For the text-containing cell, return its midpoint in [x, y] coordinate format. 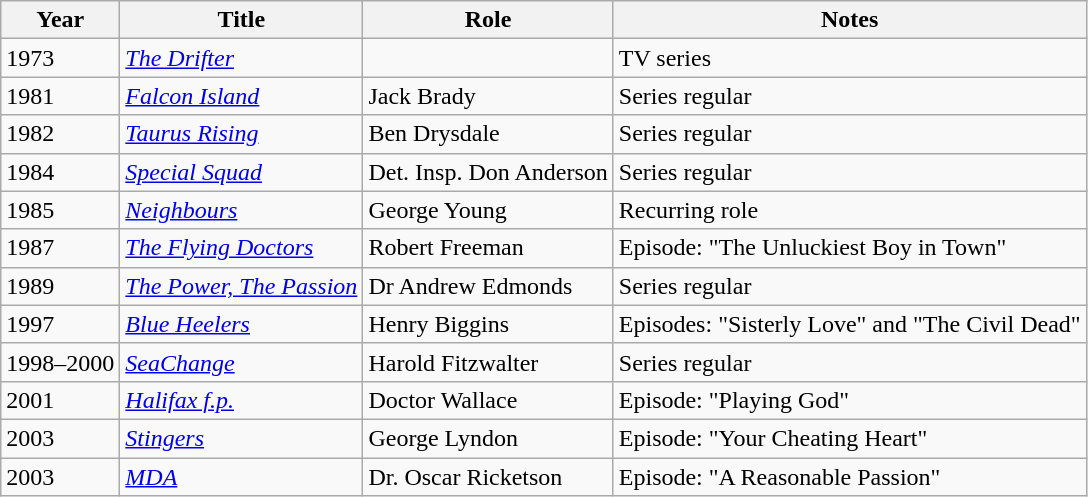
1998–2000 [60, 362]
1989 [60, 286]
1984 [60, 172]
1982 [60, 134]
2001 [60, 400]
Special Squad [242, 172]
Ben Drysdale [488, 134]
The Drifter [242, 58]
Notes [850, 20]
Jack Brady [488, 96]
Episode: "Playing God" [850, 400]
Harold Fitzwalter [488, 362]
1981 [60, 96]
Dr. Oscar Ricketson [488, 477]
Taurus Rising [242, 134]
SeaChange [242, 362]
TV series [850, 58]
Year [60, 20]
Halifax f.p. [242, 400]
Title [242, 20]
George Young [488, 210]
Role [488, 20]
1973 [60, 58]
Dr Andrew Edmonds [488, 286]
1997 [60, 324]
MDA [242, 477]
Episode: "The Unluckiest Boy in Town" [850, 248]
Neighbours [242, 210]
The Power, The Passion [242, 286]
Stingers [242, 438]
Recurring role [850, 210]
Det. Insp. Don Anderson [488, 172]
1985 [60, 210]
Episode: "A Reasonable Passion" [850, 477]
The Flying Doctors [242, 248]
Henry Biggins [488, 324]
Doctor Wallace [488, 400]
Falcon Island [242, 96]
Robert Freeman [488, 248]
Episodes: "Sisterly Love" and "The Civil Dead" [850, 324]
Blue Heelers [242, 324]
1987 [60, 248]
Episode: "Your Cheating Heart" [850, 438]
George Lyndon [488, 438]
